Scan for the cell matching the given text and deliver its [X, Y] coordinate at center. 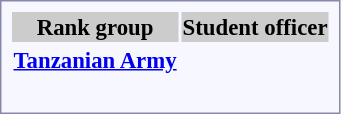
Tanzanian Army [95, 60]
Student officer [255, 27]
Rank group [95, 27]
